Search for the cell housing the specified text and yield its (x, y) center coordinate. 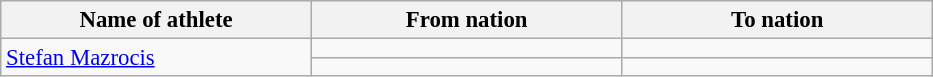
Name of athlete (156, 20)
From nation (466, 20)
Stefan Mazrocis (156, 58)
To nation (778, 20)
